Output the [x, y] coordinate of the center of the cell containing the given text.  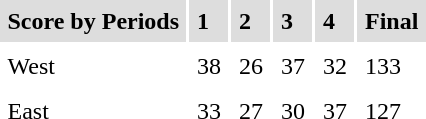
4 [336, 21]
32 [336, 66]
37 [294, 66]
West [94, 66]
3 [294, 21]
38 [210, 66]
1 [210, 21]
2 [252, 21]
Score by Periods [94, 21]
133 [392, 66]
Final [392, 21]
26 [252, 66]
